Provide the (X, Y) coordinate of the cell's center where the given text is located.  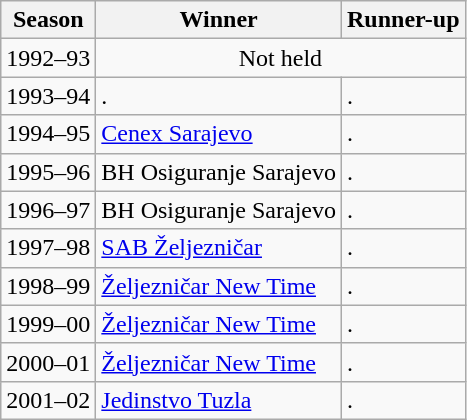
Season (48, 20)
Cenex Sarajevo (219, 134)
1997–98 (48, 248)
1996–97 (48, 210)
2000–01 (48, 362)
SAB Željezničar (219, 248)
1994–95 (48, 134)
1999–00 (48, 324)
Jedinstvo Tuzla (219, 400)
Not held (280, 58)
Runner-up (403, 20)
1998–99 (48, 286)
1995–96 (48, 172)
1993–94 (48, 96)
2001–02 (48, 400)
Winner (219, 20)
1992–93 (48, 58)
